Find where the given text appears and provide that cell's center as [X, Y] coordinate. 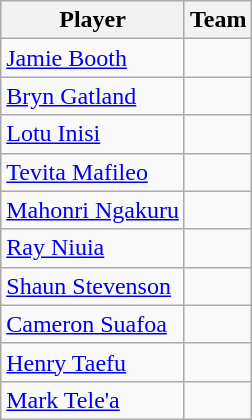
Shaun Stevenson [93, 286]
Mark Tele'a [93, 400]
Cameron Suafoa [93, 324]
Ray Niuia [93, 248]
Henry Taefu [93, 362]
Bryn Gatland [93, 96]
Lotu Inisi [93, 134]
Player [93, 20]
Jamie Booth [93, 58]
Tevita Mafileo [93, 172]
Mahonri Ngakuru [93, 210]
Team [218, 20]
